From the cell containing the given text, extract its center point as [X, Y] coordinate. 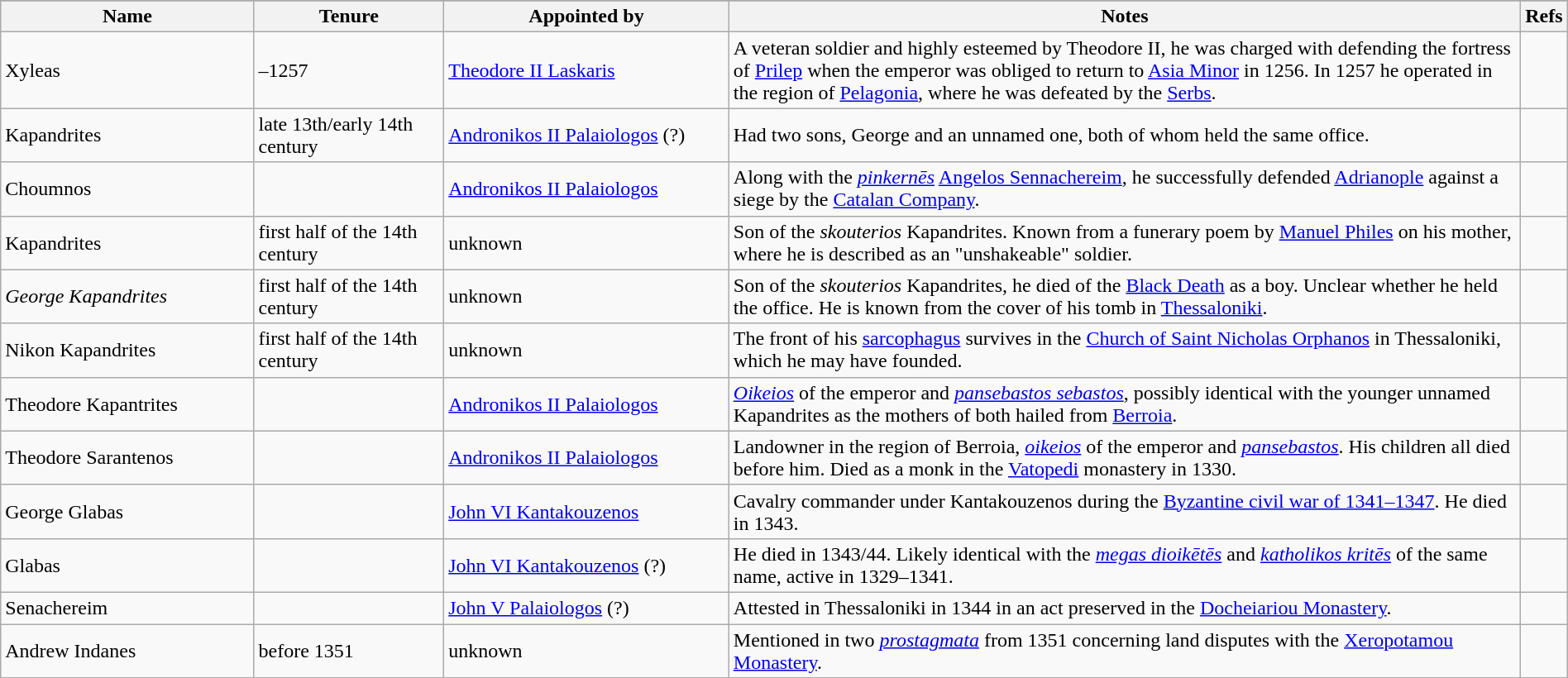
Tenure [349, 17]
John V Palaiologos (?) [587, 608]
Name [127, 17]
George Glabas [127, 511]
Andrew Indanes [127, 650]
Had two sons, George and an unnamed one, both of whom held the same office. [1125, 136]
Mentioned in two prostagmata from 1351 concerning land disputes with the Xeropotamou Monastery. [1125, 650]
Son of the skouterios Kapandrites. Known from a funerary poem by Manuel Philes on his mother, where he is described as an "unshakeable" soldier. [1125, 243]
Cavalry commander under Kantakouzenos during the Byzantine civil war of 1341–1347. He died in 1343. [1125, 511]
Oikeios of the emperor and pansebastos sebastos, possibly identical with the younger unnamed Kapandrites as the mothers of both hailed from Berroia. [1125, 403]
Xyleas [127, 70]
Andronikos II Palaiologos (?) [587, 136]
He died in 1343/44. Likely identical with the megas dioikētēs and katholikos kritēs of the same name, active in 1329–1341. [1125, 566]
Senachereim [127, 608]
–1257 [349, 70]
Appointed by [587, 17]
Choumnos [127, 189]
Theodore Kapantrites [127, 403]
late 13th/early 14th century [349, 136]
Attested in Thessaloniki in 1344 in an act preserved in the Docheiariou Monastery. [1125, 608]
George Kapandrites [127, 296]
Nikon Kapandrites [127, 351]
Glabas [127, 566]
The front of his sarcophagus survives in the Church of Saint Nicholas Orphanos in Thessaloniki, which he may have founded. [1125, 351]
Theodore Sarantenos [127, 458]
Refs [1543, 17]
Along with the pinkernēs Angelos Sennachereim, he successfully defended Adrianople against a siege by the Catalan Company. [1125, 189]
before 1351 [349, 650]
John VI Kantakouzenos [587, 511]
John VI Kantakouzenos (?) [587, 566]
Theodore II Laskaris [587, 70]
Notes [1125, 17]
